From the cell containing the given text, extract its center point as (X, Y) coordinate. 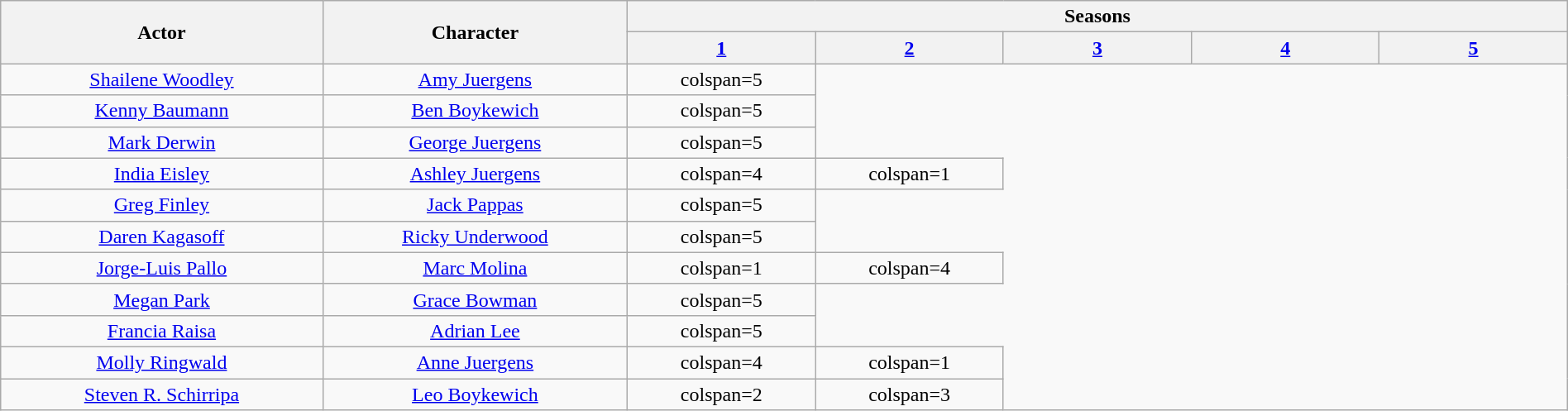
Amy Juergens (475, 79)
Ricky Underwood (475, 237)
Jorge-Luis Pallo (162, 268)
5 (1474, 48)
Actor (162, 32)
Mark Derwin (162, 142)
Steven R. Schirripa (162, 394)
Jack Pappas (475, 205)
Shailene Woodley (162, 79)
Megan Park (162, 299)
Character (475, 32)
2 (910, 48)
Adrian Lee (475, 331)
Grace Bowman (475, 299)
1 (721, 48)
Molly Ringwald (162, 362)
Marc Molina (475, 268)
Ashley Juergens (475, 174)
Leo Boykewich (475, 394)
colspan=3 (910, 394)
India Eisley (162, 174)
Ben Boykewich (475, 111)
George Juergens (475, 142)
Daren Kagasoff (162, 237)
colspan=2 (721, 394)
4 (1285, 48)
Francia Raisa (162, 331)
3 (1097, 48)
Kenny Baumann (162, 111)
Anne Juergens (475, 362)
Greg Finley (162, 205)
Seasons (1098, 17)
